Extract the (X, Y) coordinate from the center of the cell holding the provided text.  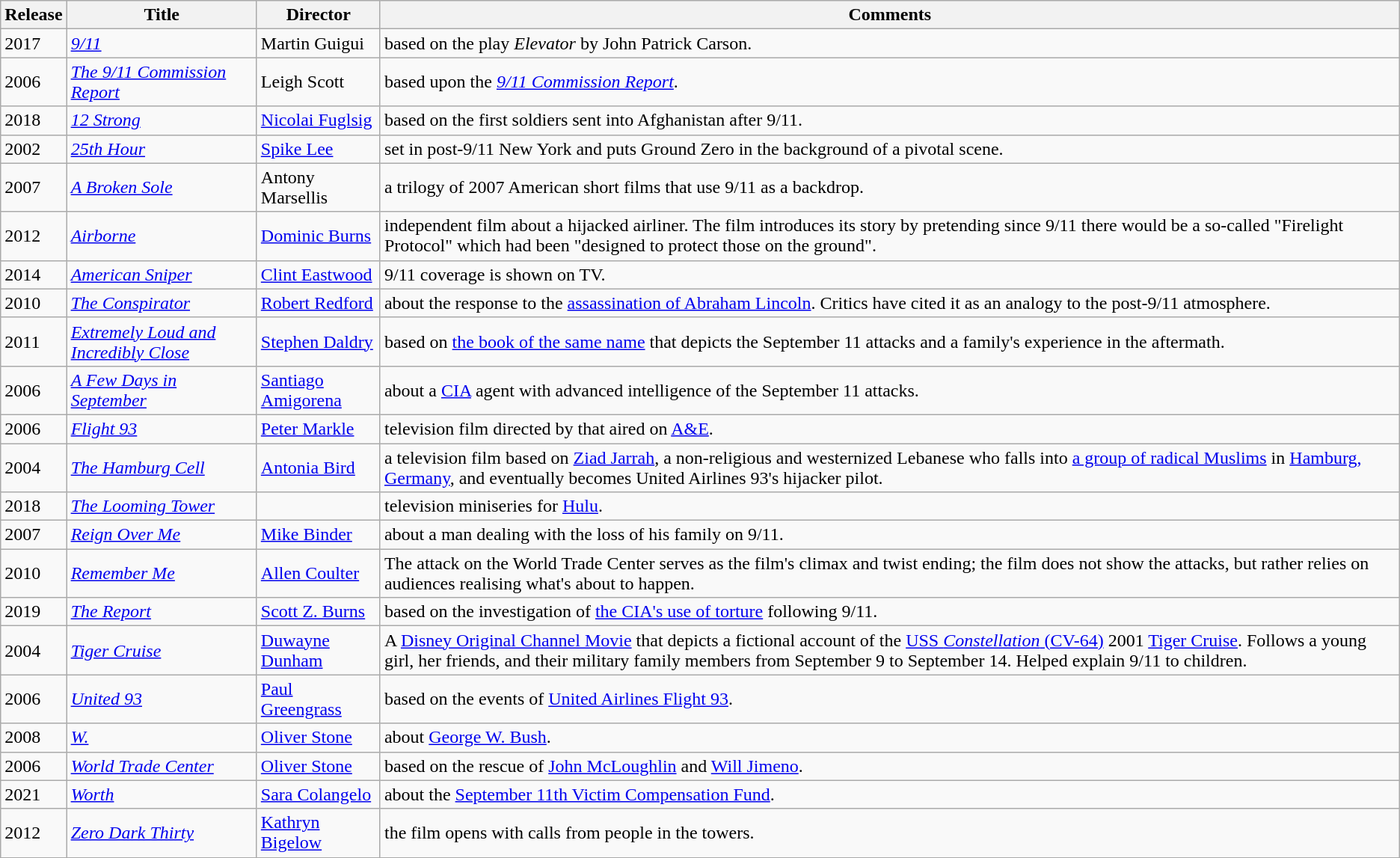
about the September 11th Victim Compensation Fund. (890, 794)
2002 (34, 149)
Antonia Bird (319, 467)
Flight 93 (162, 429)
2017 (34, 43)
television film directed by that aired on A&E. (890, 429)
2008 (34, 738)
Comments (890, 15)
Tiger Cruise (162, 651)
Duwayne Dunham (319, 651)
Reign Over Me (162, 535)
based upon the 9/11 Commission Report. (890, 82)
The 9/11 Commission Report (162, 82)
25th Hour (162, 149)
Santiago Amigorena (319, 390)
2019 (34, 612)
set in post-9/11 New York and puts Ground Zero in the background of a pivotal scene. (890, 149)
2014 (34, 275)
Dominic Burns (319, 236)
based on the events of United Airlines Flight 93. (890, 699)
World Trade Center (162, 766)
2011 (34, 341)
about the response to the assassination of Abraham Lincoln. Critics have cited it as an analogy to the post-9/11 atmosphere. (890, 303)
The Report (162, 612)
W. (162, 738)
Airborne (162, 236)
The Conspirator (162, 303)
Sara Colangelo (319, 794)
based on the investigation of the CIA's use of torture following 9/11. (890, 612)
about George W. Bush. (890, 738)
Kathryn Bigelow (319, 833)
based on the play Elevator by John Patrick Carson. (890, 43)
Scott Z. Burns (319, 612)
The Looming Tower (162, 506)
based on the rescue of John McLoughlin and Will Jimeno. (890, 766)
the film opens with calls from people in the towers. (890, 833)
A Few Days in September (162, 390)
Robert Redford (319, 303)
Antony Marsellis (319, 187)
9/11 coverage is shown on TV. (890, 275)
based on the first soldiers sent into Afghanistan after 9/11. (890, 120)
Martin Guigui (319, 43)
12 Strong (162, 120)
Title (162, 15)
Allen Coulter (319, 573)
Nicolai Fuglsig (319, 120)
Clint Eastwood (319, 275)
Stephen Daldry (319, 341)
Leigh Scott (319, 82)
A Broken Sole (162, 187)
United 93 (162, 699)
Spike Lee (319, 149)
Remember Me (162, 573)
Peter Markle (319, 429)
American Sniper (162, 275)
about a CIA agent with advanced intelligence of the September 11 attacks. (890, 390)
based on the book of the same name that depicts the September 11 attacks and a family's experience in the aftermath. (890, 341)
Mike Binder (319, 535)
Worth (162, 794)
Director (319, 15)
9/11 (162, 43)
a trilogy of 2007 American short films that use 9/11 as a backdrop. (890, 187)
about a man dealing with the loss of his family on 9/11. (890, 535)
The Hamburg Cell (162, 467)
Release (34, 15)
Extremely Loud and Incredibly Close (162, 341)
2021 (34, 794)
Paul Greengrass (319, 699)
television miniseries for Hulu. (890, 506)
Zero Dark Thirty (162, 833)
